Provide the (X, Y) coordinate of the cell's center where the given text is located.  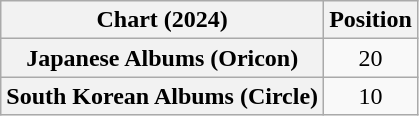
20 (371, 58)
10 (371, 96)
Chart (2024) (162, 20)
Position (371, 20)
South Korean Albums (Circle) (162, 96)
Japanese Albums (Oricon) (162, 58)
